From the cell containing the given text, extract its center point as [X, Y] coordinate. 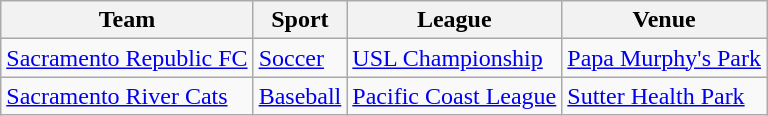
Baseball [300, 96]
Soccer [300, 58]
League [454, 20]
Sutter Health Park [664, 96]
USL Championship [454, 58]
Sacramento Republic FC [127, 58]
Venue [664, 20]
Sacramento River Cats [127, 96]
Papa Murphy's Park [664, 58]
Sport [300, 20]
Pacific Coast League [454, 96]
Team [127, 20]
